Locate the cell with the specified text and output its (X, Y) center coordinate. 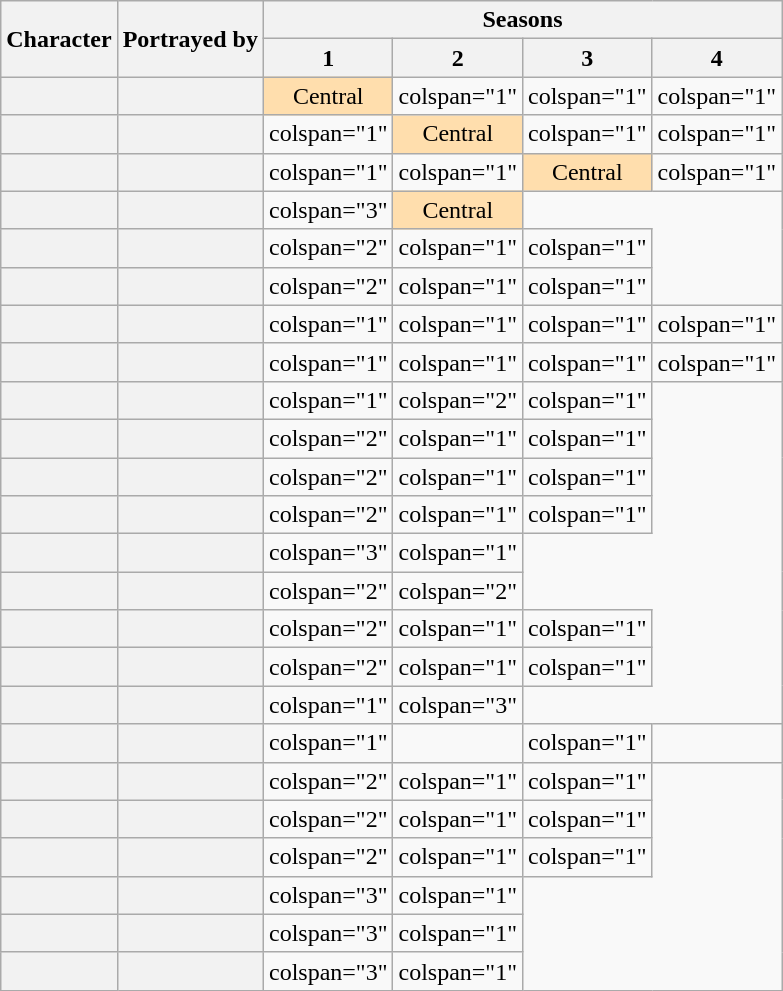
2 (458, 58)
Seasons (522, 20)
Character (59, 39)
1 (328, 58)
3 (587, 58)
4 (717, 58)
Portrayed by (190, 39)
